For the text-containing cell, return its midpoint in (X, Y) coordinate format. 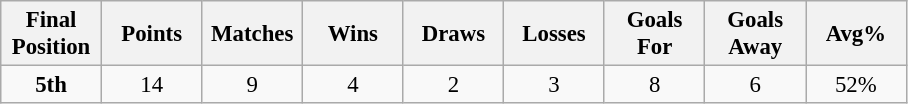
Matches (252, 34)
2 (454, 85)
Draws (454, 34)
Avg% (856, 34)
Final Position (52, 34)
6 (756, 85)
4 (354, 85)
Wins (354, 34)
3 (554, 85)
Goals For (654, 34)
14 (152, 85)
9 (252, 85)
Goals Away (756, 34)
52% (856, 85)
Points (152, 34)
8 (654, 85)
Losses (554, 34)
5th (52, 85)
